Pinpoint the cell where the given text exists, returning its [x, y] midpoint coordinate. 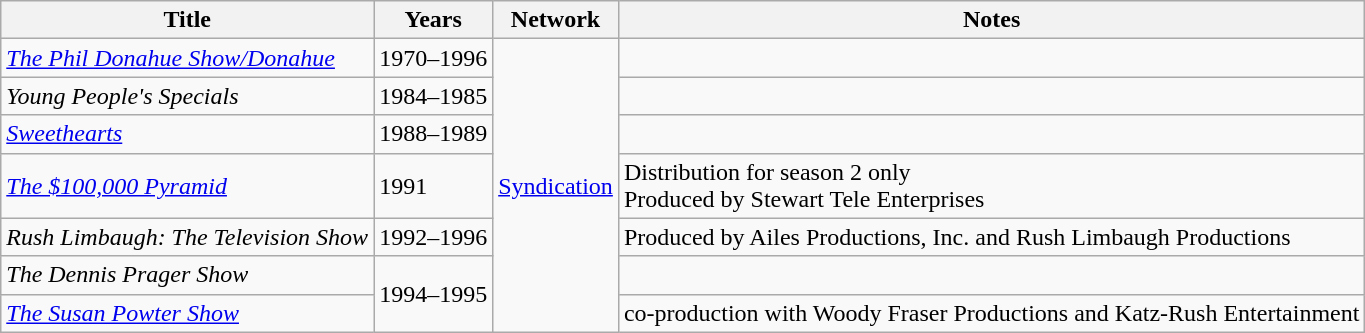
Title [188, 20]
The Dennis Prager Show [188, 275]
1988–1989 [434, 134]
The Susan Powter Show [188, 313]
The Phil Donahue Show/Donahue [188, 58]
Rush Limbaugh: The Television Show [188, 237]
Syndication [556, 186]
The $100,000 Pyramid [188, 186]
Sweethearts [188, 134]
Distribution for season 2 onlyProduced by Stewart Tele Enterprises [992, 186]
1991 [434, 186]
1994–1995 [434, 294]
1970–1996 [434, 58]
Produced by Ailes Productions, Inc. and Rush Limbaugh Productions [992, 237]
Young People's Specials [188, 96]
1992–1996 [434, 237]
Network [556, 20]
co-production with Woody Fraser Productions and Katz-Rush Entertainment [992, 313]
Years [434, 20]
1984–1985 [434, 96]
Notes [992, 20]
